From the cell containing the given text, extract its center point as (x, y) coordinate. 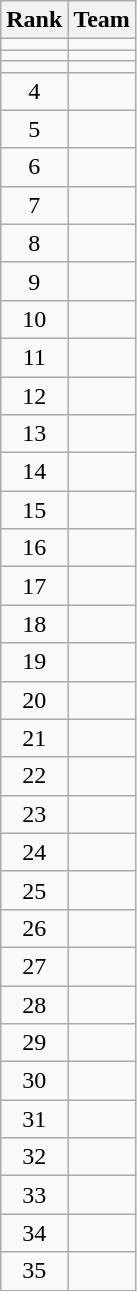
15 (34, 510)
16 (34, 548)
9 (34, 281)
10 (34, 319)
6 (34, 167)
35 (34, 1271)
30 (34, 1081)
21 (34, 738)
33 (34, 1195)
22 (34, 776)
4 (34, 91)
8 (34, 243)
17 (34, 586)
32 (34, 1157)
28 (34, 1005)
23 (34, 814)
26 (34, 928)
13 (34, 434)
19 (34, 662)
7 (34, 205)
Team (102, 20)
Rank (34, 20)
29 (34, 1043)
12 (34, 395)
14 (34, 472)
24 (34, 852)
34 (34, 1233)
11 (34, 357)
27 (34, 966)
5 (34, 129)
18 (34, 624)
31 (34, 1119)
25 (34, 890)
20 (34, 700)
